Scan for the cell matching the given text and deliver its (X, Y) coordinate at center. 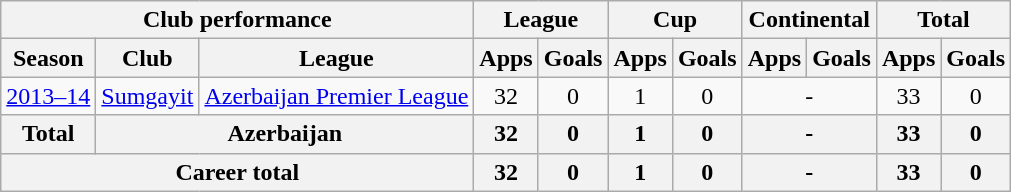
Career total (238, 172)
Season (48, 58)
Azerbaijan (285, 134)
Club (148, 58)
Azerbaijan Premier League (336, 96)
Sumgayit (148, 96)
Cup (675, 20)
2013–14 (48, 96)
Continental (809, 20)
Club performance (238, 20)
